Provide the [x, y] coordinate of the cell's center where the given text is located.  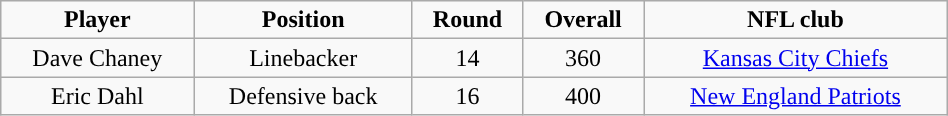
360 [584, 58]
Round [467, 20]
New England Patriots [796, 96]
Linebacker [304, 58]
Defensive back [304, 96]
Dave Chaney [98, 58]
NFL club [796, 20]
400 [584, 96]
Position [304, 20]
Kansas City Chiefs [796, 58]
Player [98, 20]
Overall [584, 20]
16 [467, 96]
Eric Dahl [98, 96]
14 [467, 58]
